Pinpoint the cell where the given text exists, returning its [X, Y] midpoint coordinate. 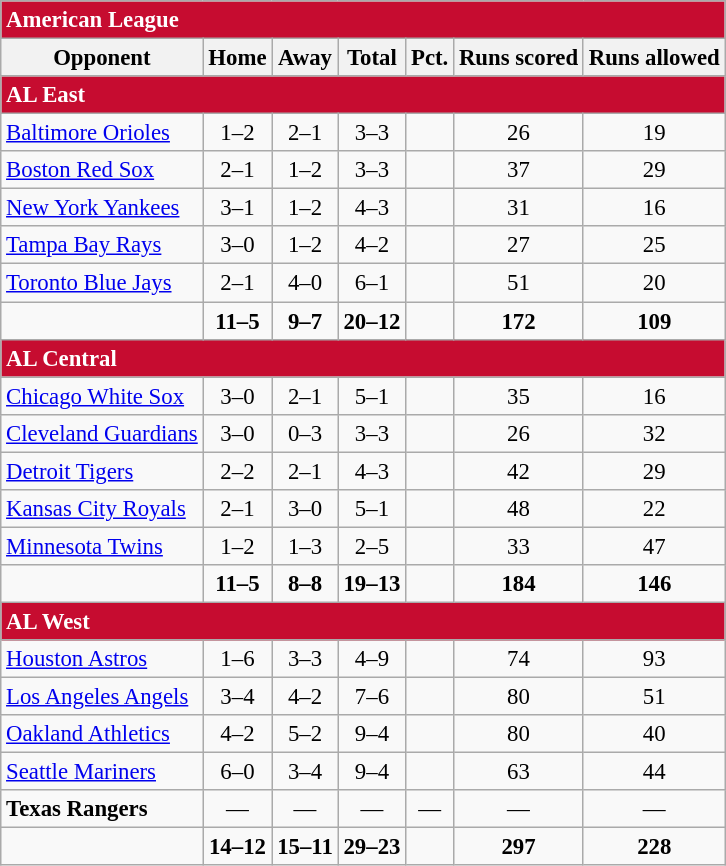
Chicago White Sox [102, 396]
4–0 [305, 283]
American League [363, 20]
297 [519, 847]
7–6 [372, 697]
Pct. [430, 58]
3–1 [238, 208]
Seattle Mariners [102, 772]
74 [519, 659]
0–3 [305, 433]
48 [519, 509]
42 [519, 471]
Opponent [102, 58]
15–11 [305, 847]
Away [305, 58]
184 [519, 584]
109 [654, 321]
AL East [363, 95]
Runs scored [519, 58]
8–8 [305, 584]
228 [654, 847]
20–12 [372, 321]
New York Yankees [102, 208]
20 [654, 283]
Detroit Tigers [102, 471]
AL Central [363, 358]
22 [654, 509]
Boston Red Sox [102, 170]
6–1 [372, 283]
14–12 [238, 847]
AL West [363, 621]
6–0 [238, 772]
Cleveland Guardians [102, 433]
33 [519, 546]
5–2 [305, 734]
Home [238, 58]
37 [519, 170]
47 [654, 546]
172 [519, 321]
Toronto Blue Jays [102, 283]
32 [654, 433]
29–23 [372, 847]
Total [372, 58]
31 [519, 208]
Minnesota Twins [102, 546]
1–6 [238, 659]
146 [654, 584]
2–5 [372, 546]
2–2 [238, 471]
19–13 [372, 584]
19 [654, 133]
Oakland Athletics [102, 734]
1–3 [305, 546]
25 [654, 245]
27 [519, 245]
9–7 [305, 321]
35 [519, 396]
44 [654, 772]
Houston Astros [102, 659]
40 [654, 734]
Runs allowed [654, 58]
Tampa Bay Rays [102, 245]
93 [654, 659]
4–9 [372, 659]
Baltimore Orioles [102, 133]
Texas Rangers [102, 809]
Los Angeles Angels [102, 697]
63 [519, 772]
Kansas City Royals [102, 509]
